For the text-containing cell, return its midpoint in [X, Y] coordinate format. 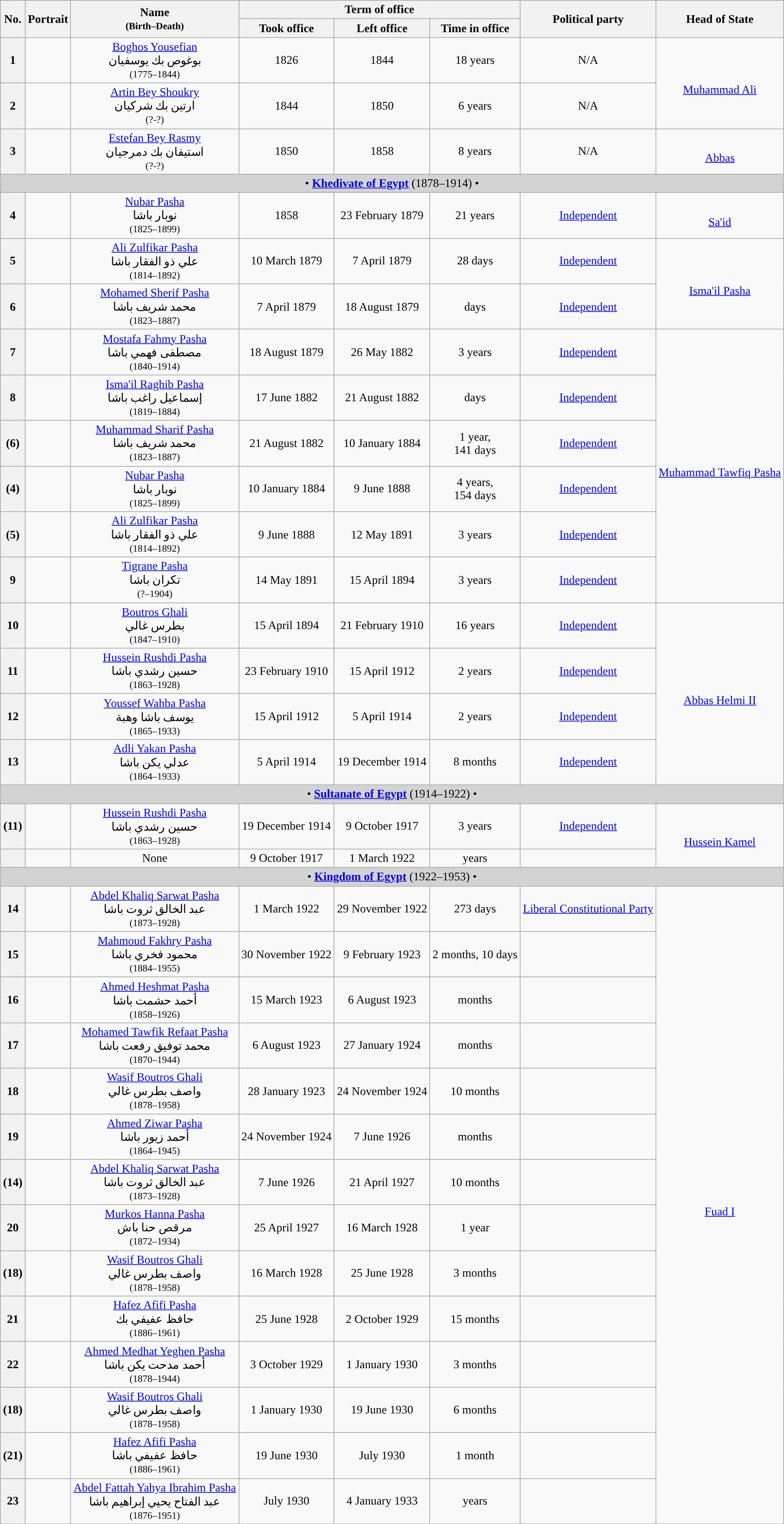
7 [13, 352]
25 April 1927 [286, 1228]
15 March 1923 [286, 1000]
21 February 1910 [382, 626]
Muhammad Ali [720, 83]
Artin Bey Shoukryارتين بك شركيان(?-?) [155, 106]
12 May 1891 [382, 535]
4 January 1933 [382, 1501]
Murkos Hanna Pasha مرقص حنا باش(1872–1934) [155, 1228]
(14) [13, 1182]
Head of State [720, 19]
21 April 1927 [382, 1182]
27 January 1924 [382, 1045]
Tigrane Pashaتكران باشا(?–1904) [155, 580]
4 years,154 days [475, 489]
2 October 1929 [382, 1319]
8 months [475, 762]
Fuad I [720, 1205]
Isma'il Pasha [720, 283]
Mohamed Tawfik Refaat Pashaمحمد توفيق رفعت باشا(1870–1944) [155, 1045]
273 days [475, 909]
Estefan Bey Rasmyاستيفان بك دمرجيان(?-?) [155, 151]
4 [13, 216]
Political party [588, 19]
6 years [475, 106]
1 year,141 days [475, 443]
23 February 1879 [382, 216]
(11) [13, 826]
28 days [475, 261]
Mostafa Fahmy Pashaمصطفى فهمي باشا(1840–1914) [155, 352]
16 years [475, 626]
Sa'id [720, 216]
14 May 1891 [286, 580]
Mahmoud Fakhry Pashaمحمود فخري باشا(1884–1955) [155, 954]
3 [13, 151]
1 [13, 60]
8 years [475, 151]
Hafez Afifi Pashaحافظ عفيفي بك(1886–1961) [155, 1319]
Adli Yakan Pashaعدلي يكن باشا(1864–1933) [155, 762]
Abbas [720, 151]
Youssef Wahba Pashaيوسف باشا وهبة(1865–1933) [155, 717]
28 January 1923 [286, 1091]
15 months [475, 1319]
10 [13, 626]
1 year [475, 1228]
29 November 1922 [382, 909]
2 [13, 106]
Abdel Fattah Yahya Ibrahim Pashaعبد الفتاح يحيي إبراهيم باشا(1876–1951) [155, 1501]
15 [13, 954]
Ahmed Heshmat Pashaأحمد حشمت باشا(1858–1926) [155, 1000]
(4) [13, 489]
None [155, 858]
13 [13, 762]
12 [13, 717]
10 March 1879 [286, 261]
• Khedivate of Egypt (1878–1914) • [392, 184]
• Kingdom of Egypt (1922–1953) • [392, 877]
Muhammad Sharif Pashaمحمد شريف باشا(1823–1887) [155, 443]
Boutros Ghaliبطرس غالي(1847–1910) [155, 626]
Mohamed Sherif Pashaمحمد شريف باشا(1823–1887) [155, 307]
16 [13, 1000]
(21) [13, 1455]
1 month [475, 1455]
Muhammad Tawfiq Pasha [720, 465]
Portrait [48, 19]
• Sultanate of Egypt (1914–1922) • [392, 794]
3 October 1929 [286, 1364]
Name(Birth–Death) [155, 19]
No. [13, 19]
14 [13, 909]
19 [13, 1137]
Boghos Yousefianبوغوص بك يوسفيان(1775–1844) [155, 60]
21 years [475, 216]
17 [13, 1045]
5 [13, 261]
Isma'il Raghib Pashaإسماعيل راغب باشا(1819–1884) [155, 398]
23 [13, 1501]
Time in office [475, 28]
17 June 1882 [286, 398]
6 [13, 307]
8 [13, 398]
(6) [13, 443]
(5) [13, 535]
Took office [286, 28]
21 [13, 1319]
Term of office [379, 10]
26 May 1882 [382, 352]
23 February 1910 [286, 671]
Hafez Afifi Pashaحافظ عفيفي باشا(1886–1961) [155, 1455]
9 [13, 580]
20 [13, 1228]
Liberal Constitutional Party [588, 909]
Abbas Helmi II [720, 694]
18 [13, 1091]
1826 [286, 60]
Ahmed Ziwar Pashaأحمد زيور باشا(1864–1945) [155, 1137]
Ahmed Medhat Yeghen Pashaأحمد مدحت يكن باشا(1878–1944) [155, 1364]
Left office [382, 28]
11 [13, 671]
6 months [475, 1410]
18 years [475, 60]
30 November 1922 [286, 954]
2 months, 10 days [475, 954]
Hussein Kamel [720, 836]
9 February 1923 [382, 954]
22 [13, 1364]
